Output the (X, Y) coordinate of the center of the cell containing the given text.  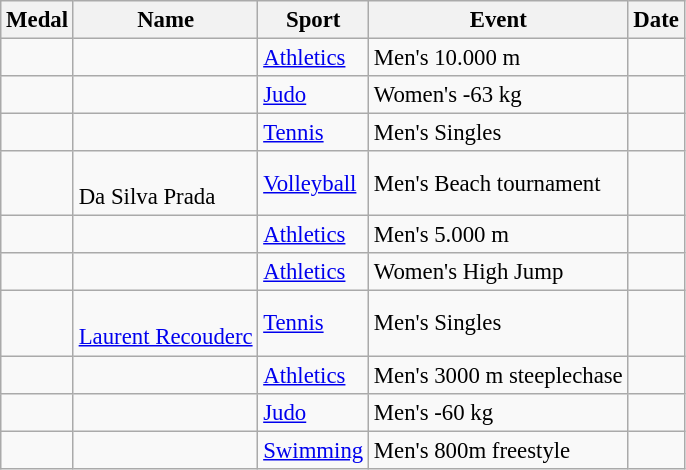
Men's -60 kg (498, 412)
Medal (38, 20)
Name (166, 20)
Da Silva Prada (166, 184)
Men's Beach tournament (498, 184)
Women's High Jump (498, 273)
Women's -63 kg (498, 95)
Sport (314, 20)
Swimming (314, 450)
Men's 5.000 m (498, 235)
Men's 800m freestyle (498, 450)
Men's 10.000 m (498, 58)
Event (498, 20)
Men's 3000 m steeplechase (498, 375)
Laurent Recouderc (166, 324)
Date (656, 20)
Volleyball (314, 184)
